Detect which cell encompasses the target text, then output its (x, y) center coordinate. 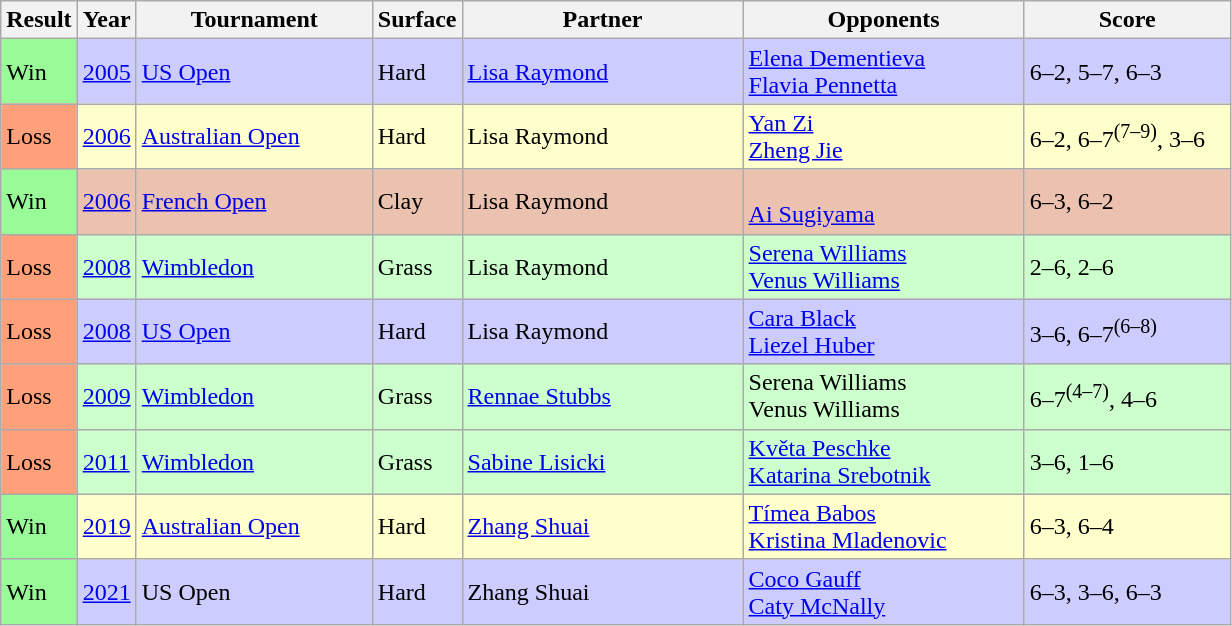
Květa Peschke Katarina Srebotnik (884, 462)
Yan Zi Zheng Jie (884, 136)
2011 (106, 462)
3–6, 6–7(6–8) (1127, 332)
6–2, 6–7(7–9), 3–6 (1127, 136)
Surface (417, 20)
Ai Sugiyama (884, 202)
Year (106, 20)
Result (39, 20)
3–6, 1–6 (1127, 462)
French Open (254, 202)
Opponents (884, 20)
Elena Dementieva Flavia Pennetta (884, 72)
2–6, 2–6 (1127, 266)
Partner (602, 20)
Score (1127, 20)
Clay (417, 202)
6–3, 6–2 (1127, 202)
6–3, 6–4 (1127, 526)
2019 (106, 526)
Tímea Babos Kristina Mladenovic (884, 526)
6–7(4–7), 4–6 (1127, 396)
2005 (106, 72)
Coco Gauff Caty McNally (884, 592)
6–3, 3–6, 6–3 (1127, 592)
Cara Black Liezel Huber (884, 332)
6–2, 5–7, 6–3 (1127, 72)
Tournament (254, 20)
Sabine Lisicki (602, 462)
Rennae Stubbs (602, 396)
2021 (106, 592)
2009 (106, 396)
